Output the (X, Y) coordinate of the center of the cell containing the given text.  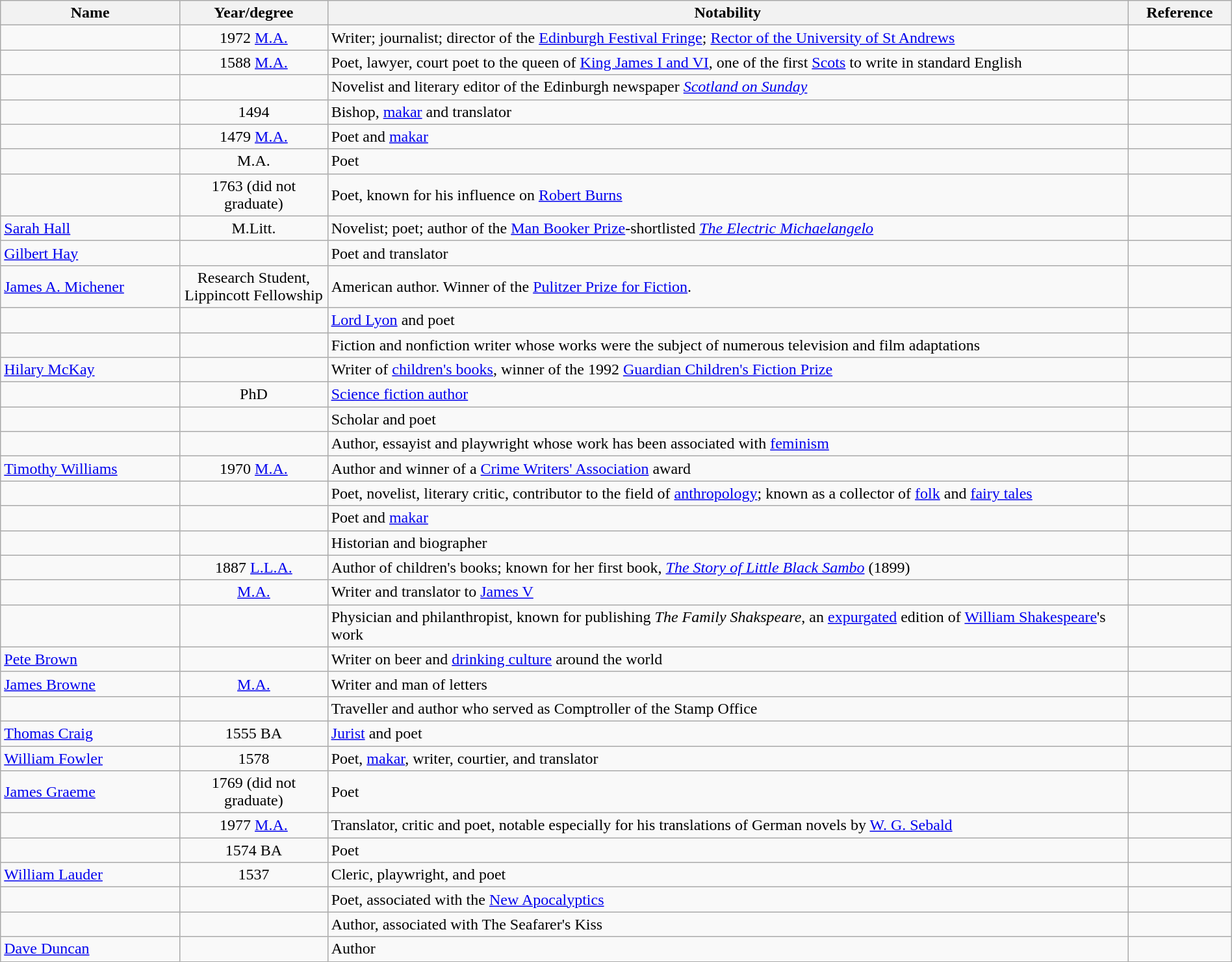
Writer and translator to James V (728, 592)
Cleric, playwright, and poet (728, 875)
Year/degree (253, 13)
Bishop, makar and translator (728, 112)
Writer; journalist; director of the Edinburgh Festival Fringe; Rector of the University of St Andrews (728, 38)
James A. Michener (90, 286)
1588 M.A. (253, 62)
1574 BA (253, 850)
1972 M.A. (253, 38)
Historian and biographer (728, 543)
Poet, lawyer, court poet to the queen of King James I and VI, one of the first Scots to write in standard English (728, 62)
1537 (253, 875)
Dave Duncan (90, 949)
1479 M.A. (253, 136)
PhD (253, 395)
1494 (253, 112)
Reference (1180, 13)
Novelist and literary editor of the Edinburgh newspaper Scotland on Sunday (728, 87)
Author (728, 949)
Science fiction author (728, 395)
William Fowler (90, 759)
Translator, critic and poet, notable especially for his translations of German novels by W. G. Sebald (728, 825)
James Graeme (90, 792)
1763 (did not graduate) (253, 195)
1977 M.A. (253, 825)
Jurist and poet (728, 733)
1555 BA (253, 733)
Name (90, 13)
Notability (728, 13)
1887 L.L.A. (253, 567)
1578 (253, 759)
Novelist; poet; author of the Man Booker Prize-shortlisted The Electric Michaelangelo (728, 228)
Pete Brown (90, 659)
Writer on beer and drinking culture around the world (728, 659)
Author, associated with The Seafarer's Kiss (728, 924)
Poet, associated with the New Apocalyptics (728, 900)
Author and winner of a Crime Writers' Association award (728, 469)
Writer of children's books, winner of the 1992 Guardian Children's Fiction Prize (728, 370)
Sarah Hall (90, 228)
Gilbert Hay (90, 253)
Poet, novelist, literary critic, contributor to the field of anthropology; known as a collector of folk and fairy tales (728, 493)
Thomas Craig (90, 733)
Scholar and poet (728, 419)
Research Student, Lippincott Fellowship (253, 286)
M.Litt. (253, 228)
Fiction and nonfiction writer whose works were the subject of numerous television and film adaptations (728, 345)
Writer and man of letters (728, 684)
1769 (did not graduate) (253, 792)
Lord Lyon and poet (728, 320)
Poet and translator (728, 253)
1970 M.A. (253, 469)
Author of children's books; known for her first book, The Story of Little Black Sambo (1899) (728, 567)
Hilary McKay (90, 370)
Poet, known for his influence on Robert Burns (728, 195)
Poet, makar, writer, courtier, and translator (728, 759)
Physician and philanthropist, known for publishing The Family Shakspeare, an expurgated edition of William Shakespeare's work (728, 625)
American author. Winner of the Pulitzer Prize for Fiction. (728, 286)
William Lauder (90, 875)
Traveller and author who served as Comptroller of the Stamp Office (728, 708)
Timothy Williams (90, 469)
Author, essayist and playwright whose work has been associated with feminism (728, 444)
James Browne (90, 684)
